Detect which cell encompasses the target text, then output its (X, Y) center coordinate. 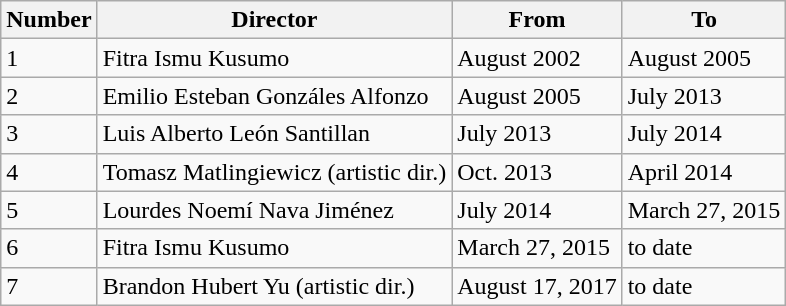
Number (49, 20)
Director (274, 20)
Oct. 2013 (537, 172)
To (704, 20)
1 (49, 58)
Brandon Hubert Yu (artistic dir.) (274, 286)
6 (49, 248)
Emilio Esteban Gonzáles Alfonzo (274, 96)
Tomasz Matlingiewicz (artistic dir.) (274, 172)
4 (49, 172)
August 2002 (537, 58)
3 (49, 134)
Lourdes Noemí Nava Jiménez (274, 210)
5 (49, 210)
7 (49, 286)
April 2014 (704, 172)
Luis Alberto León Santillan (274, 134)
From (537, 20)
August 17, 2017 (537, 286)
2 (49, 96)
